Detect which cell encompasses the target text, then output its [X, Y] center coordinate. 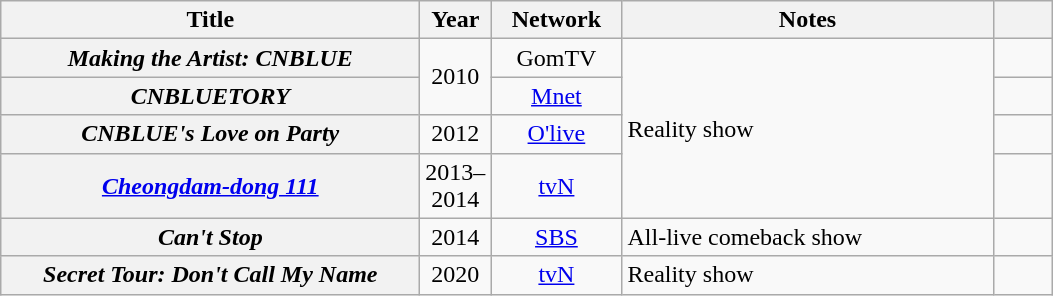
Title [210, 20]
GomTV [556, 58]
Year [456, 20]
Notes [808, 20]
2014 [456, 237]
Making the Artist: CNBLUE [210, 58]
2010 [456, 77]
Can't Stop [210, 237]
2012 [456, 134]
CNBLUE's Love on Party [210, 134]
Cheongdam-dong 111 [210, 186]
2020 [456, 275]
Mnet [556, 96]
Network [556, 20]
O'live [556, 134]
2013–2014 [456, 186]
Secret Tour: Don't Call My Name [210, 275]
SBS [556, 237]
All-live comeback show [808, 237]
CNBLUETORY [210, 96]
